Scan for the cell matching the given text and deliver its [x, y] coordinate at center. 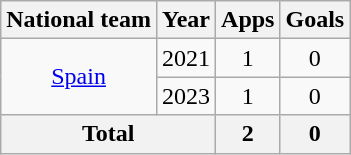
National team [79, 20]
Total [108, 134]
Spain [79, 77]
2023 [186, 96]
2 [248, 134]
Apps [248, 20]
Goals [315, 20]
Year [186, 20]
2021 [186, 58]
